Return the [x, y] coordinate for the center point of the cell that contains the specified text.  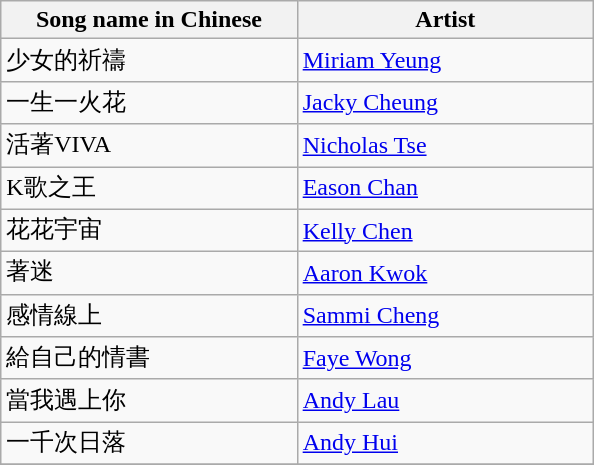
當我遇上你 [149, 400]
Eason Chan [445, 188]
Andy Hui [445, 444]
Nicholas Tse [445, 146]
活著VIVA [149, 146]
Faye Wong [445, 358]
K歌之王 [149, 188]
Aaron Kwok [445, 274]
花花宇宙 [149, 230]
著迷 [149, 274]
給自己的情書 [149, 358]
Artist [445, 20]
Song name in Chinese [149, 20]
Miriam Yeung [445, 60]
Kelly Chen [445, 230]
一生一火花 [149, 102]
Sammi Cheng [445, 316]
Jacky Cheung [445, 102]
一千次日落 [149, 444]
Andy Lau [445, 400]
少女的祈禱 [149, 60]
感情線上 [149, 316]
